Extract the [X, Y] coordinate from the center of the cell holding the provided text.  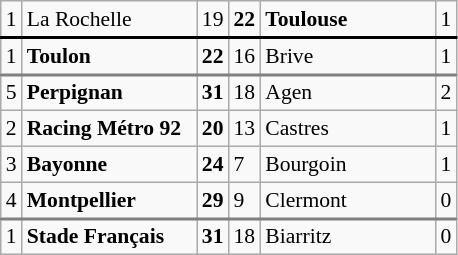
Racing Métro 92 [110, 129]
13 [245, 129]
Biarritz [348, 237]
20 [213, 129]
29 [213, 200]
Stade Français [110, 237]
4 [12, 200]
Bourgoin [348, 165]
24 [213, 165]
Clermont [348, 200]
16 [245, 56]
Toulouse [348, 19]
3 [12, 165]
Castres [348, 129]
La Rochelle [110, 19]
Bayonne [110, 165]
7 [245, 165]
Agen [348, 93]
Toulon [110, 56]
Montpellier [110, 200]
Perpignan [110, 93]
5 [12, 93]
19 [213, 19]
9 [245, 200]
Brive [348, 56]
